Capture the cell that displays the provided text and extract its (X, Y) central coordinate. 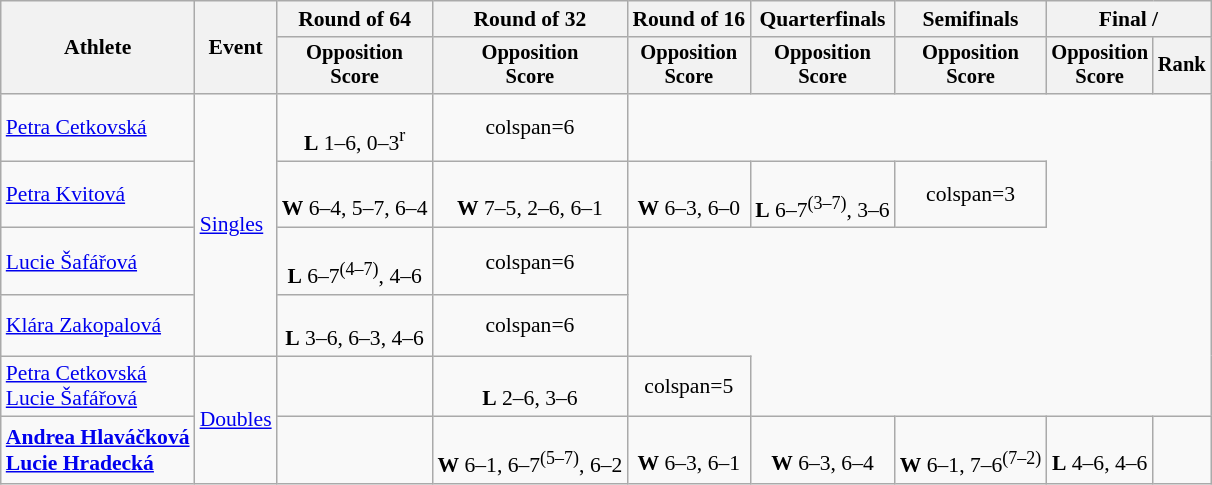
W 6–1, 7–6(7–2) (971, 450)
Petra CetkovskáLucie Šafářová (98, 386)
Klára Zakopalová (98, 326)
L 4–6, 4–6 (1100, 450)
Event (236, 48)
colspan=5 (688, 386)
L 3–6, 6–3, 4–6 (355, 326)
Quarterfinals (822, 19)
Round of 64 (355, 19)
Petra Cetkovská (98, 128)
W 6–3, 6–4 (822, 450)
Final / (1128, 19)
W 6–3, 6–1 (688, 450)
W 6–1, 6–7(5–7), 6–2 (530, 450)
Lucie Šafářová (98, 262)
L 2–6, 3–6 (530, 386)
Doubles (236, 420)
W 7–5, 2–6, 6–1 (530, 194)
Petra Kvitová (98, 194)
W 6–3, 6–0 (688, 194)
Singles (236, 225)
L 1–6, 0–3r (355, 128)
L 6–7(3–7), 3–6 (822, 194)
Athlete (98, 48)
Round of 16 (688, 19)
colspan=3 (971, 194)
L 6–7(4–7), 4–6 (355, 262)
Round of 32 (530, 19)
Andrea HlaváčkováLucie Hradecká (98, 450)
Rank (1182, 66)
Semifinals (971, 19)
W 6–4, 5–7, 6–4 (355, 194)
